Output the [X, Y] coordinate of the center of the cell containing the given text.  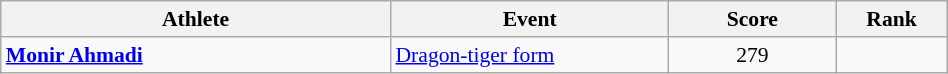
Event [529, 19]
Athlete [196, 19]
Rank [892, 19]
Dragon-tiger form [529, 55]
Monir Ahmadi [196, 55]
279 [752, 55]
Score [752, 19]
